Pinpoint the cell where the given text exists, returning its (X, Y) midpoint coordinate. 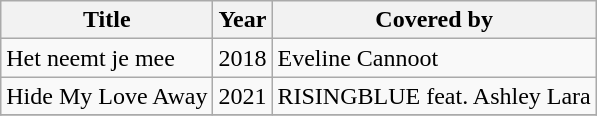
2021 (242, 96)
Title (107, 20)
2018 (242, 58)
Year (242, 20)
Covered by (434, 20)
Het neemt je mee (107, 58)
RISINGBLUE feat. Ashley Lara (434, 96)
Eveline Cannoot (434, 58)
Hide My Love Away (107, 96)
